Extract the (X, Y) coordinate from the center of the cell holding the provided text.  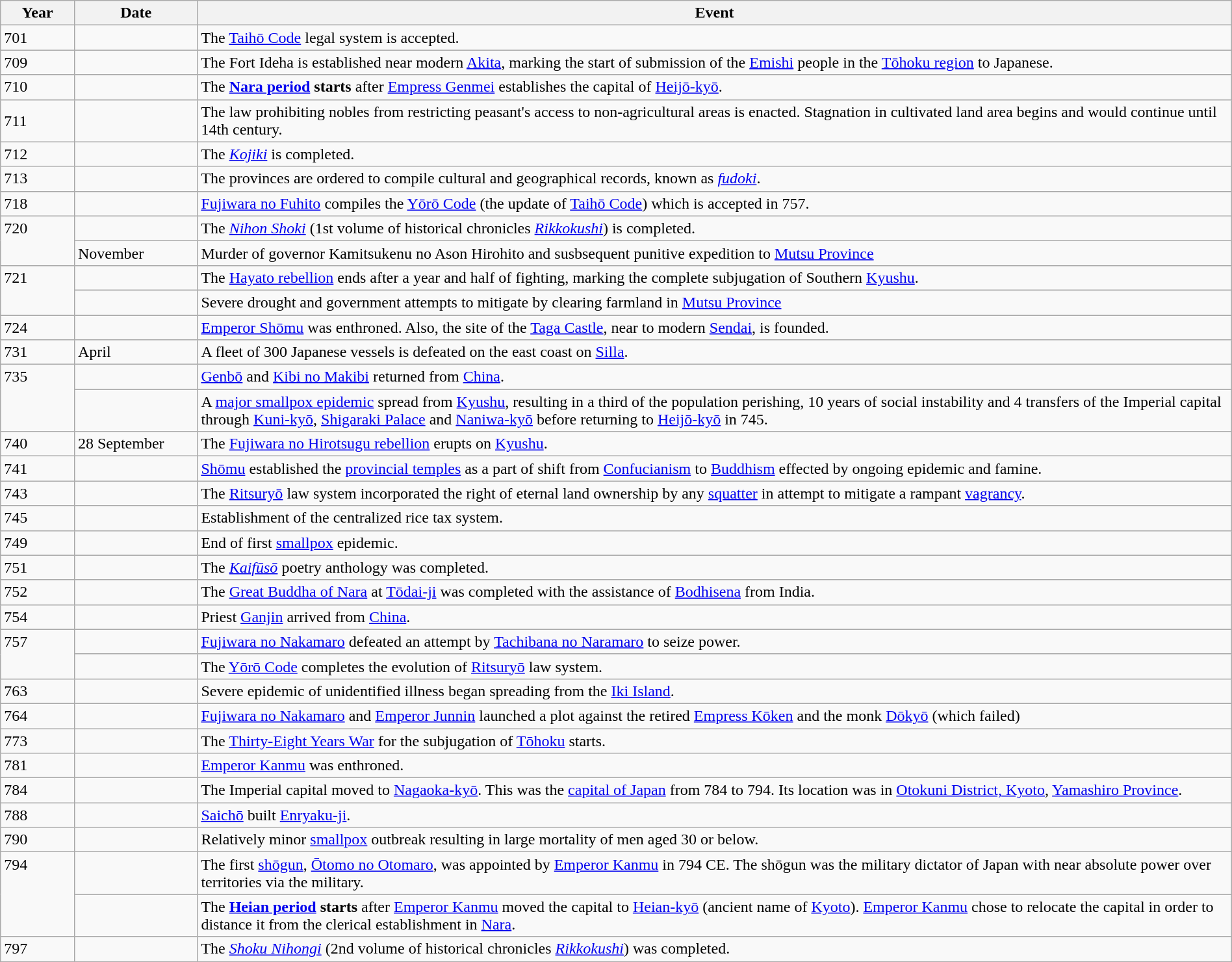
Shōmu established the provincial temples as a part of shift from Confucianism to Buddhism effected by ongoing epidemic and famine. (715, 469)
The Great Buddha of Nara at Tōdai-ji was completed with the assistance of Bodhisena from India. (715, 592)
754 (38, 617)
End of first smallpox epidemic. (715, 543)
712 (38, 154)
718 (38, 203)
773 (38, 740)
The Thirty-Eight Years War for the subjugation of Tōhoku starts. (715, 740)
The Kojiki is completed. (715, 154)
784 (38, 790)
A fleet of 300 Japanese vessels is defeated on the east coast on Silla. (715, 352)
Severe epidemic of unidentified illness began spreading from the Iki Island. (715, 691)
764 (38, 716)
Emperor Shōmu was enthroned. Also, the site of the Taga Castle, near to modern Sendai, is founded. (715, 327)
The Fujiwara no Hirotsugu rebellion erupts on Kyushu. (715, 444)
The Nihon Shoki (1st volume of historical chronicles Rikkokushi) is completed. (715, 228)
701 (38, 38)
720 (38, 240)
Relatively minor smallpox outbreak resulting in large mortality of men aged 30 or below. (715, 840)
721 (38, 290)
The Shoku Nihongi (2nd volume of historical chronicles Rikkokushi) was completed. (715, 949)
The Ritsuryō law system incorporated the right of eternal land ownership by any squatter in attempt to mitigate a rampant vagrancy. (715, 493)
763 (38, 691)
752 (38, 592)
790 (38, 840)
749 (38, 543)
The Yōrō Code completes the evolution of Ritsuryō law system. (715, 666)
710 (38, 87)
735 (38, 398)
The Taihō Code legal system is accepted. (715, 38)
Emperor Kanmu was enthroned. (715, 766)
741 (38, 469)
Severe drought and government attempts to mitigate by clearing farmland in Mutsu Province (715, 302)
709 (38, 62)
751 (38, 567)
724 (38, 327)
781 (38, 766)
The Nara period starts after Empress Genmei establishes the capital of Heijō-kyō. (715, 87)
The provinces are ordered to compile cultural and geographical records, known as fudoki. (715, 179)
Priest Ganjin arrived from China. (715, 617)
797 (38, 949)
757 (38, 654)
713 (38, 179)
711 (38, 121)
The Kaifūsō poetry anthology was completed. (715, 567)
794 (38, 894)
28 September (135, 444)
November (135, 253)
The Hayato rebellion ends after a year and half of fighting, marking the complete subjugation of Southern Kyushu. (715, 278)
740 (38, 444)
Fujiwara no Nakamaro and Emperor Junnin launched a plot against the retired Empress Kōken and the monk Dōkyō (which failed) (715, 716)
788 (38, 815)
Fujiwara no Fuhito compiles the Yōrō Code (the update of Taihō Code) which is accepted in 757. (715, 203)
Saichō built Enryaku-ji. (715, 815)
Year (38, 13)
Event (715, 13)
743 (38, 493)
731 (38, 352)
Date (135, 13)
April (135, 352)
Murder of governor Kamitsukenu no Ason Hirohito and susbsequent punitive expedition to Mutsu Province (715, 253)
Genbō and Kibi no Makibi returned from China. (715, 377)
The Fort Ideha is established near modern Akita, marking the start of submission of the Emishi people in the Tōhoku region to Japanese. (715, 62)
745 (38, 518)
Fujiwara no Nakamaro defeated an attempt by Tachibana no Naramaro to seize power. (715, 642)
Establishment of the centralized rice tax system. (715, 518)
